Locate the cell with the specified text and output its [x, y] center coordinate. 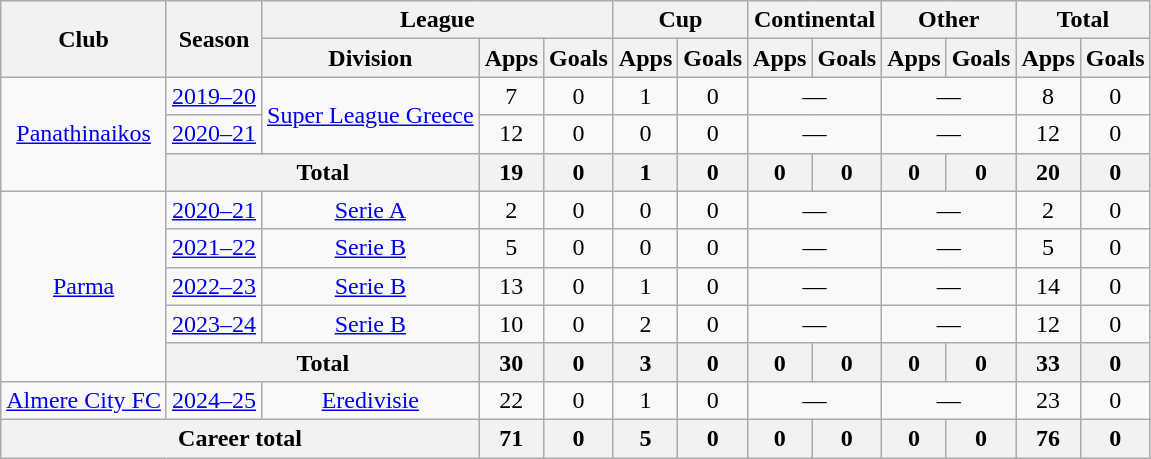
Eredivisie [371, 400]
Panathinaikos [84, 134]
76 [1048, 438]
Career total [240, 438]
Club [84, 39]
7 [511, 96]
League [438, 20]
20 [1048, 172]
71 [511, 438]
Serie A [371, 210]
13 [511, 286]
2024–25 [214, 400]
2021–22 [214, 248]
Cup [680, 20]
33 [1048, 362]
Continental [815, 20]
3 [645, 362]
30 [511, 362]
Season [214, 39]
10 [511, 324]
2019–20 [214, 96]
2023–24 [214, 324]
23 [1048, 400]
Super League Greece [371, 115]
14 [1048, 286]
19 [511, 172]
Parma [84, 286]
22 [511, 400]
8 [1048, 96]
Almere City FC [84, 400]
Division [371, 58]
Other [949, 20]
2022–23 [214, 286]
